Return (x, y) of the center of cell containing provided text 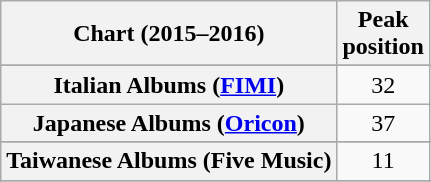
11 (383, 161)
Taiwanese Albums (Five Music) (169, 161)
37 (383, 123)
Italian Albums (FIMI) (169, 85)
Chart (2015–2016) (169, 34)
32 (383, 85)
Japanese Albums (Oricon) (169, 123)
Peakposition (383, 34)
